Find where the given text appears and provide that cell's center as (X, Y) coordinate. 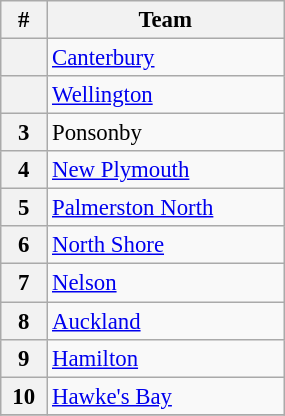
6 (24, 245)
Auckland (166, 321)
Ponsonby (166, 133)
Canterbury (166, 58)
9 (24, 358)
Team (166, 20)
New Plymouth (166, 170)
Hamilton (166, 358)
5 (24, 208)
7 (24, 283)
10 (24, 396)
Palmerston North (166, 208)
North Shore (166, 245)
3 (24, 133)
Wellington (166, 95)
# (24, 20)
4 (24, 170)
8 (24, 321)
Hawke's Bay (166, 396)
Nelson (166, 283)
